Locate the cell with the specified text and output its [x, y] center coordinate. 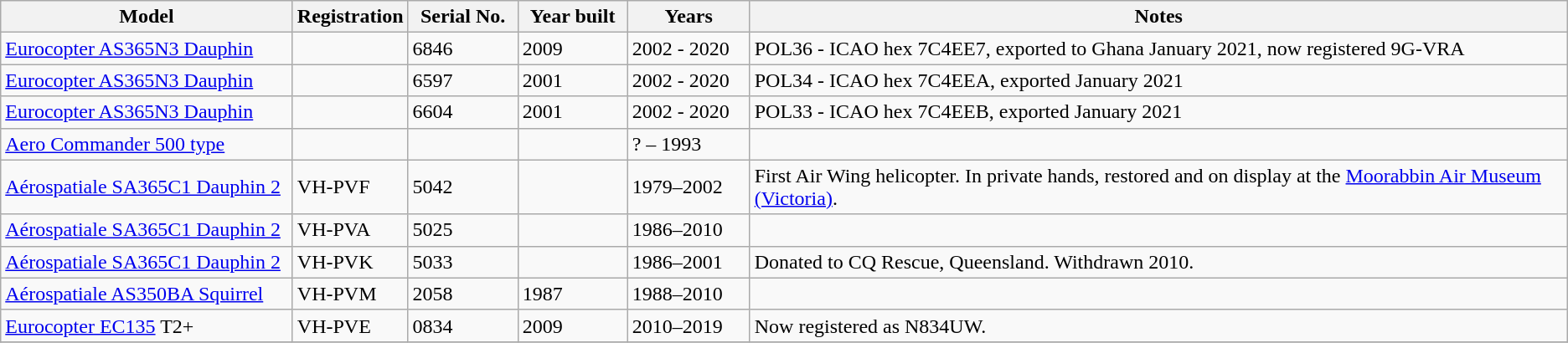
5042 [462, 187]
? – 1993 [689, 144]
First Air Wing helicopter. In private hands, restored and on display at the Moorabbin Air Museum (Victoria). [1158, 187]
Aero Commander 500 type [147, 144]
5033 [462, 262]
1979–2002 [689, 187]
2010–2019 [689, 325]
Years [689, 17]
1986–2001 [689, 262]
Registration [350, 17]
Now registered as N834UW. [1158, 325]
VH-PVK [350, 262]
Year built [573, 17]
1988–2010 [689, 294]
1986–2010 [689, 230]
6597 [462, 80]
POL36 - ICAO hex 7C4EE7, exported to Ghana January 2021, now registered 9G-VRA [1158, 49]
6604 [462, 112]
Donated to CQ Rescue, Queensland. Withdrawn 2010. [1158, 262]
VH-PVM [350, 294]
VH-PVF [350, 187]
POL33 - ICAO hex 7C4EEB, exported January 2021 [1158, 112]
VH-PVA [350, 230]
VH-PVE [350, 325]
2058 [462, 294]
Model [147, 17]
Notes [1158, 17]
POL34 - ICAO hex 7C4EEA, exported January 2021 [1158, 80]
Aérospatiale AS350BA Squirrel [147, 294]
6846 [462, 49]
5025 [462, 230]
0834 [462, 325]
1987 [573, 294]
Eurocopter EC135 T2+ [147, 325]
Serial No. [462, 17]
